Capture the cell that displays the provided text and extract its (X, Y) central coordinate. 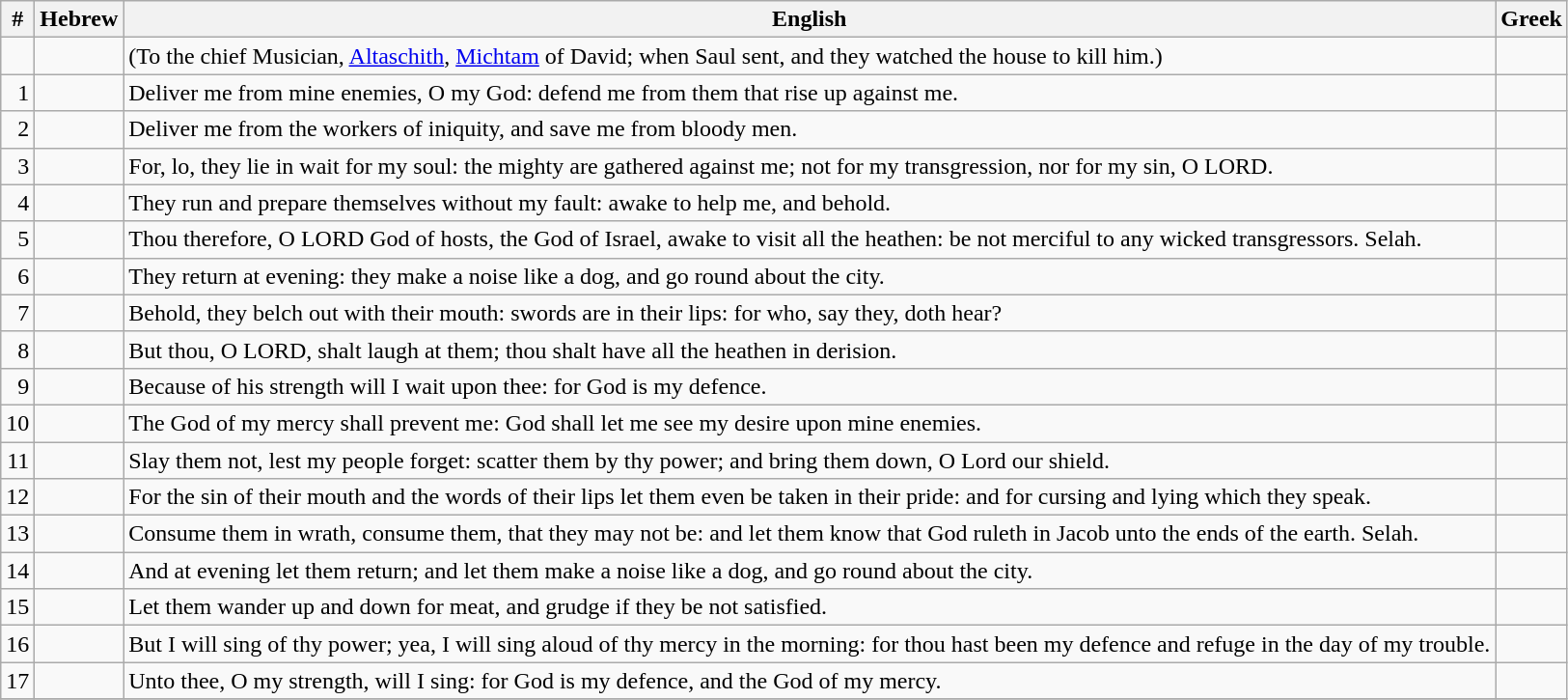
6 (17, 276)
Unto thee, O my strength, will I sing: for God is my defence, and the God of my mercy. (810, 681)
8 (17, 350)
11 (17, 461)
And at evening let them return; and let them make a noise like a dog, and go round about the city. (810, 571)
They run and prepare themselves without my fault: awake to help me, and behold. (810, 203)
Let them wander up and down for meat, and grudge if they be not satisfied. (810, 607)
7 (17, 313)
17 (17, 681)
15 (17, 607)
For the sin of their mouth and the words of their lips let them even be taken in their pride: and for cursing and lying which they speak. (810, 497)
Slay them not, lest my people forget: scatter them by thy power; and bring them down, O Lord our shield. (810, 461)
5 (17, 239)
4 (17, 203)
Deliver me from mine enemies, O my God: defend me from them that rise up against me. (810, 93)
But thou, O LORD, shalt laugh at them; thou shalt have all the heathen in derision. (810, 350)
12 (17, 497)
For, lo, they lie in wait for my soul: the mighty are gathered against me; not for my transgression, nor for my sin, O LORD. (810, 166)
They return at evening: they make a noise like a dog, and go round about the city. (810, 276)
English (810, 19)
(To the chief Musician, Altaschith, Michtam of David; when Saul sent, and they watched the house to kill him.) (810, 56)
14 (17, 571)
Thou therefore, O LORD God of hosts, the God of Israel, awake to visit all the heathen: be not merciful to any wicked transgressors. Selah. (810, 239)
13 (17, 534)
Greek (1532, 19)
Behold, they belch out with their mouth: swords are in their lips: for who, say they, doth hear? (810, 313)
Because of his strength will I wait upon thee: for God is my defence. (810, 386)
The God of my mercy shall prevent me: God shall let me see my desire upon mine enemies. (810, 423)
# (17, 19)
Hebrew (79, 19)
9 (17, 386)
Consume them in wrath, consume them, that they may not be: and let them know that God ruleth in Jacob unto the ends of the earth. Selah. (810, 534)
But I will sing of thy power; yea, I will sing aloud of thy mercy in the morning: for thou hast been my defence and refuge in the day of my trouble. (810, 644)
Deliver me from the workers of iniquity, and save me from bloody men. (810, 129)
3 (17, 166)
10 (17, 423)
1 (17, 93)
16 (17, 644)
2 (17, 129)
